Capture the cell that displays the provided text and extract its [X, Y] central coordinate. 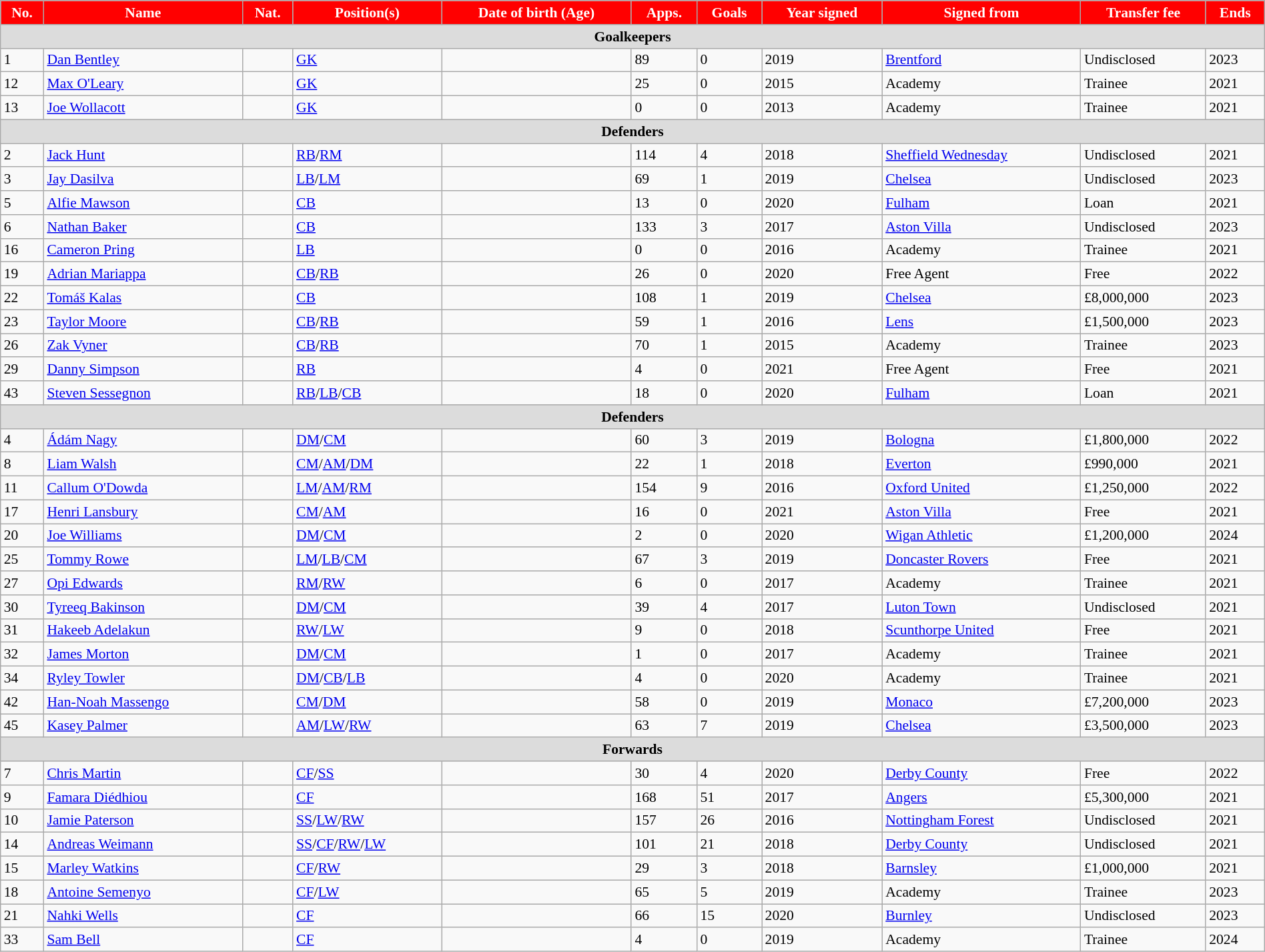
CF/LW [367, 892]
£1,200,000 [1144, 536]
33 [23, 940]
Doncaster Rovers [981, 560]
SS/LW/RW [367, 821]
Alfie Mawson [143, 203]
£990,000 [1144, 464]
Dan Bentley [143, 60]
James Morton [143, 654]
LM/AM/RM [367, 488]
Hakeeb Adelakun [143, 630]
£1,500,000 [1144, 322]
RB [367, 370]
Adrian Mariappa [143, 274]
Marley Watkins [143, 869]
101 [664, 845]
63 [664, 726]
Tyreeq Bakinson [143, 607]
CM/DM [367, 702]
£7,200,000 [1144, 702]
Henri Lansbury [143, 512]
Jay Dasilva [143, 179]
Nathan Baker [143, 227]
DM/CB/LB [367, 678]
51 [729, 797]
34 [23, 678]
114 [664, 155]
Nottingham Forest [981, 821]
Nat. [268, 13]
Ends [1235, 13]
SS/CF/RW/LW [367, 845]
Date of birth (Age) [536, 13]
31 [23, 630]
Tommy Rowe [143, 560]
108 [664, 298]
£1,250,000 [1144, 488]
45 [23, 726]
Bologna [981, 440]
Cameron Pring [143, 250]
39 [664, 607]
23 [23, 322]
Monaco [981, 702]
No. [23, 13]
£1,800,000 [1144, 440]
19 [23, 274]
CM/AM [367, 512]
£8,000,000 [1144, 298]
Ryley Towler [143, 678]
Joe Wollacott [143, 108]
11 [23, 488]
66 [664, 916]
Antoine Semenyo [143, 892]
58 [664, 702]
Sam Bell [143, 940]
Everton [981, 464]
Famara Diédhiou [143, 797]
Transfer fee [1144, 13]
Andreas Weimann [143, 845]
RB/RM [367, 155]
Max O'Leary [143, 84]
17 [23, 512]
Name [143, 13]
Burnley [981, 916]
2013 [822, 108]
Forwards [632, 750]
Barnsley [981, 869]
Signed from [981, 13]
Chris Martin [143, 773]
14 [23, 845]
89 [664, 60]
65 [664, 892]
Danny Simpson [143, 370]
Wigan Athletic [981, 536]
LM/LB/CM [367, 560]
Nahki Wells [143, 916]
59 [664, 322]
10 [23, 821]
Apps. [664, 13]
£1,000,000 [1144, 869]
Taylor Moore [143, 322]
Joe Williams [143, 536]
154 [664, 488]
Position(s) [367, 13]
69 [664, 179]
Oxford United [981, 488]
RW/LW [367, 630]
Lens [981, 322]
£3,500,000 [1144, 726]
Scunthorpe United [981, 630]
CF/RW [367, 869]
133 [664, 227]
20 [23, 536]
Han-Noah Massengo [143, 702]
67 [664, 560]
CF/SS [367, 773]
Steven Sessegnon [143, 393]
£5,300,000 [1144, 797]
RM/RW [367, 583]
12 [23, 84]
Opi Edwards [143, 583]
43 [23, 393]
42 [23, 702]
Luton Town [981, 607]
Ádám Nagy [143, 440]
Goalkeepers [632, 37]
60 [664, 440]
Liam Walsh [143, 464]
Year signed [822, 13]
RB/LB/CB [367, 393]
LB [367, 250]
Jack Hunt [143, 155]
Tomáš Kalas [143, 298]
LB/LM [367, 179]
32 [23, 654]
Angers [981, 797]
Goals [729, 13]
Jamie Paterson [143, 821]
Sheffield Wednesday [981, 155]
168 [664, 797]
Zak Vyner [143, 346]
Callum O'Dowda [143, 488]
Brentford [981, 60]
Kasey Palmer [143, 726]
157 [664, 821]
27 [23, 583]
8 [23, 464]
AM/LW/RW [367, 726]
CM/AM/DM [367, 464]
70 [664, 346]
